Detect which cell encompasses the target text, then output its (X, Y) center coordinate. 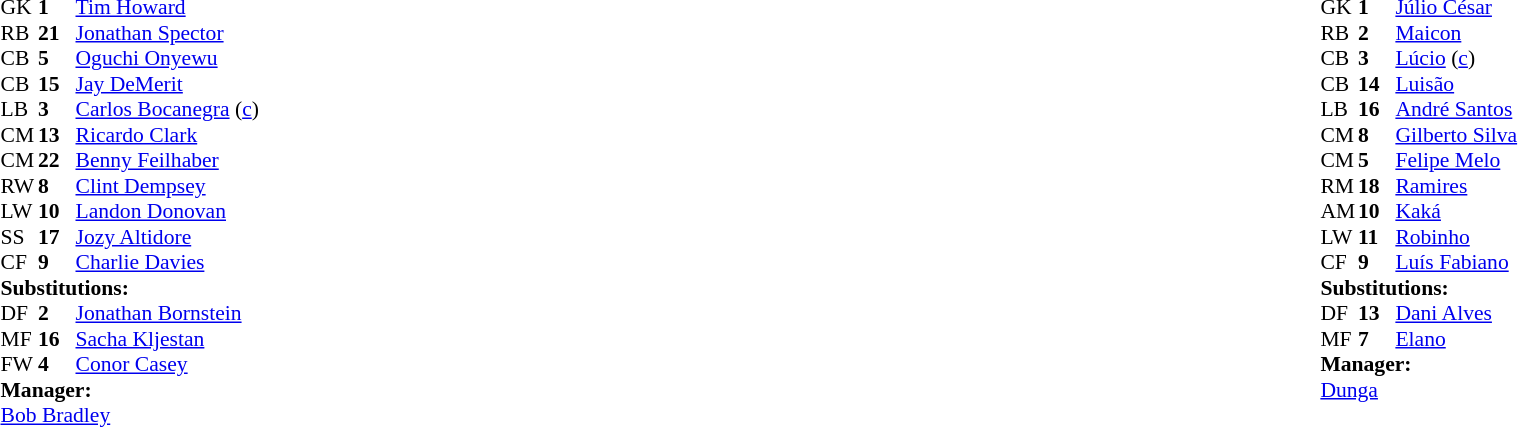
17 (57, 237)
Gilberto Silva (1456, 135)
Robinho (1456, 237)
AM (1339, 211)
Benny Feilhaber (168, 161)
Carlos Bocanegra (c) (168, 109)
Elano (1456, 339)
21 (57, 33)
RW (19, 186)
Jay DeMerit (168, 84)
RM (1339, 186)
Jonathan Spector (168, 33)
Luís Fabiano (1456, 263)
22 (57, 161)
Felipe Melo (1456, 161)
Conor Casey (168, 365)
14 (1377, 84)
Dunga (1418, 390)
Oguchi Onyewu (168, 59)
Jonathan Bornstein (168, 313)
Landon Donovan (168, 211)
Kaká (1456, 211)
FW (19, 365)
André Santos (1456, 109)
Ricardo Clark (168, 135)
Dani Alves (1456, 313)
18 (1377, 186)
Sacha Kljestan (168, 339)
Jozy Altidore (168, 237)
Luisão (1456, 84)
15 (57, 84)
Charlie Davies (168, 263)
Ramires (1456, 186)
4 (57, 365)
Clint Dempsey (168, 186)
SS (19, 237)
11 (1377, 237)
Maicon (1456, 33)
7 (1377, 339)
Lúcio (c) (1456, 59)
